Find where the given text appears and provide that cell's center as [x, y] coordinate. 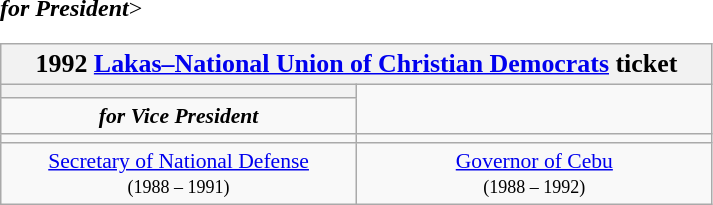
Secretary of National Defense(1988 – 1991) [179, 174]
Governor of Cebu(1988 – 1992) [534, 174]
for Vice President [179, 116]
1992 Lakas–National Union of Christian Democrats ticket [356, 64]
